Detect which cell encompasses the target text, then output its (x, y) center coordinate. 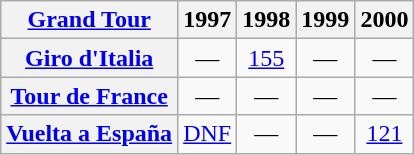
Grand Tour (90, 20)
1999 (326, 20)
Vuelta a España (90, 134)
1997 (208, 20)
DNF (208, 134)
155 (266, 58)
121 (384, 134)
Tour de France (90, 96)
1998 (266, 20)
Giro d'Italia (90, 58)
2000 (384, 20)
